Return the (x, y) coordinate for the center point of the cell that contains the specified text.  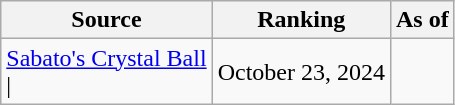
Sabato's Crystal Ball| (106, 72)
Ranking (301, 20)
Source (106, 20)
October 23, 2024 (301, 72)
As of (422, 20)
